Pinpoint the cell where the given text exists, returning its [x, y] midpoint coordinate. 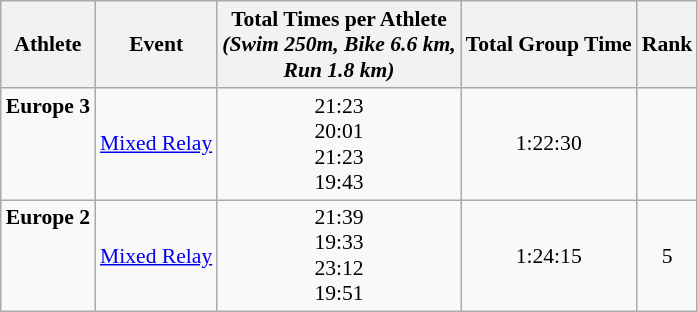
Event [156, 44]
21:2320:0121:2319:43 [338, 144]
Europe 3 [48, 144]
1:22:30 [549, 144]
Total Times per Athlete (Swim 250m, Bike 6.6 km, Run 1.8 km) [338, 44]
1:24:15 [549, 256]
21:3919:3323:1219:51 [338, 256]
Athlete [48, 44]
Europe 2 [48, 256]
Rank [668, 44]
Total Group Time [549, 44]
5 [668, 256]
